From the cell containing the given text, extract its center point as (X, Y) coordinate. 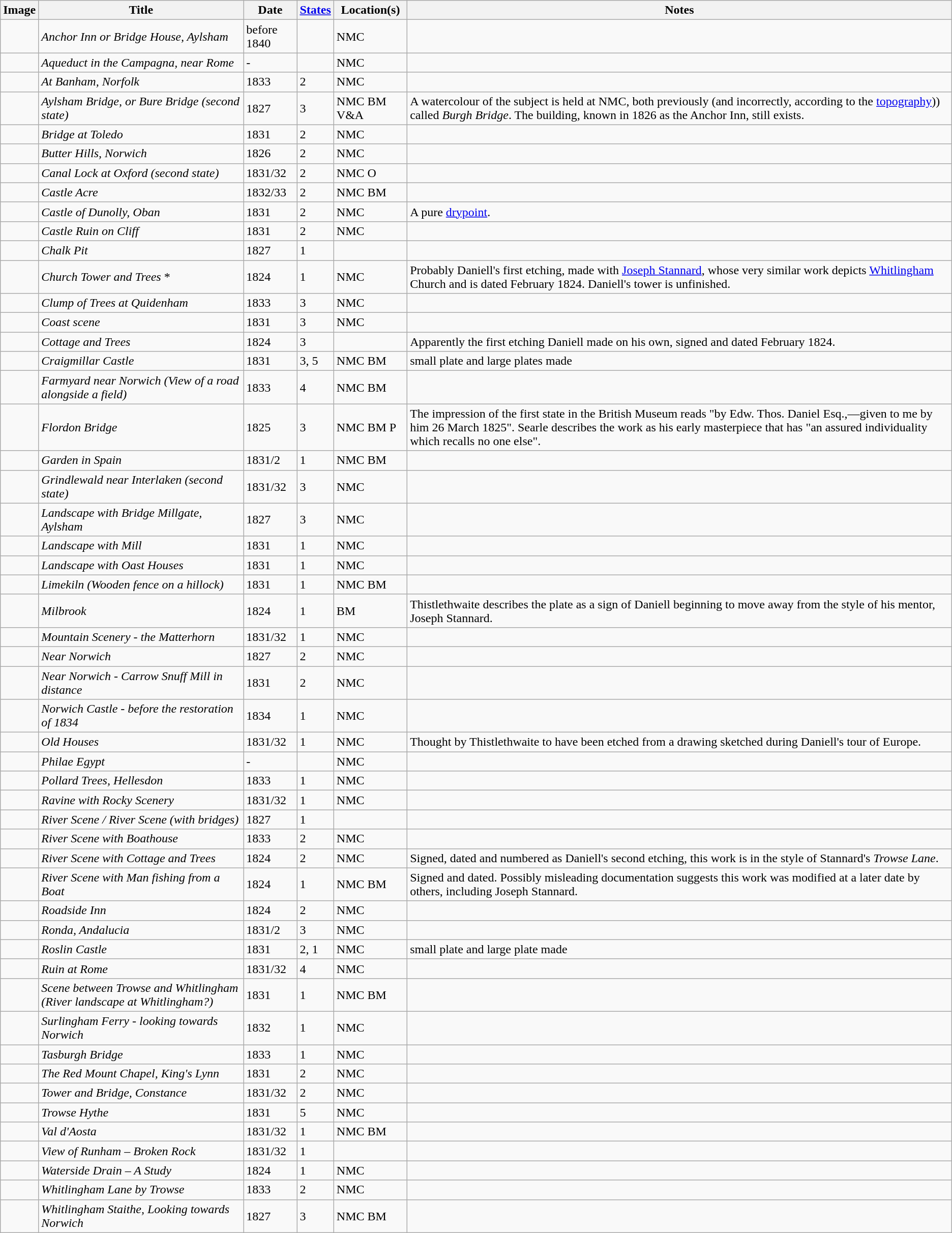
Location(s) (370, 10)
Signed, dated and numbered as Daniell's second etching, this work is in the style of Stannard's Trowse Lane. (679, 858)
Tasburgh Bridge (141, 1054)
small plate and large plate made (679, 949)
1825 (271, 427)
Cottage and Trees (141, 342)
Farmyard near Norwich (View of a road alongside a field) (141, 388)
Waterside Drain – A Study (141, 1170)
View of Runham – Broken Rock (141, 1151)
Philae Egypt (141, 761)
Garden in Spain (141, 460)
1832 (271, 1027)
Castle Ruin on Cliff (141, 231)
States (315, 10)
River Scene with Man fishing from a Boat (141, 884)
before 1840 (271, 37)
River Scene / River Scene (with bridges) (141, 819)
Thought by Thistlethwaite to have been etched from a drawing sketched during Daniell's tour of Europe. (679, 742)
Coast scene (141, 322)
Apparently the first etching Daniell made on his own, signed and dated February 1824. (679, 342)
Surlingham Ferry - looking towards Norwich (141, 1027)
Landscape with Bridge Millgate, Aylsham (141, 520)
River Scene with Boathouse (141, 839)
At Banham, Norfolk (141, 82)
Pollard Trees, Hellesdon (141, 781)
Butter Hills, Norwich (141, 154)
Tower and Bridge, Constance (141, 1093)
Aylsham Bridge, or Bure Bridge (second state) (141, 108)
5 (315, 1112)
Whitlingham Lane by Trowse (141, 1190)
2, 1 (315, 949)
NMC BM V&A (370, 108)
NMC BM P (370, 427)
Norwich Castle - before the restoration of 1834 (141, 716)
River Scene with Cottage and Trees (141, 858)
1832/33 (271, 192)
Title (141, 10)
Ronda, Andalucia (141, 930)
1826 (271, 154)
Craigmillar Castle (141, 361)
Chalk Pit (141, 250)
Near Norwich - Carrow Snuff Mill in distance (141, 683)
Trowse Hythe (141, 1112)
Whitlingham Staithe, Looking towards Norwich (141, 1216)
Ruin at Rome (141, 968)
The Red Mount Chapel, King's Lynn (141, 1074)
Anchor Inn or Bridge House, Aylsham (141, 37)
Castle of Dunolly, Oban (141, 212)
Image (19, 10)
Thistlethwaite describes the plate as a sign of Daniell beginning to move away from the style of his mentor, Joseph Stannard. (679, 610)
Mountain Scenery - the Matterhorn (141, 637)
small plate and large plates made (679, 361)
Milbrook (141, 610)
Clump of Trees at Quidenham (141, 303)
Flordon Bridge (141, 427)
Landscape with Mill (141, 546)
Church Tower and Trees * (141, 277)
Notes (679, 10)
BM (370, 610)
Canal Lock at Oxford (second state) (141, 173)
3, 5 (315, 361)
Limekiln (Wooden fence on a hillock) (141, 584)
Roslin Castle (141, 949)
1834 (271, 716)
Bridge at Toledo (141, 134)
Old Houses (141, 742)
Signed and dated. Possibly misleading documentation suggests this work was modified at a later date by others, including Joseph Stannard. (679, 884)
Roadside Inn (141, 911)
Aqueduct in the Campagna, near Rome (141, 63)
Grindlewald near Interlaken (second state) (141, 486)
Castle Acre (141, 192)
Ravine with Rocky Scenery (141, 800)
NMC O (370, 173)
A pure drypoint. (679, 212)
Scene between Trowse and Whitlingham (River landscape at Whitlingham?) (141, 995)
Near Norwich (141, 656)
Val d'Aosta (141, 1132)
Date (271, 10)
Landscape with Oast Houses (141, 565)
